Identify which cell holds the provided text, then report its (X, Y) central coordinate. 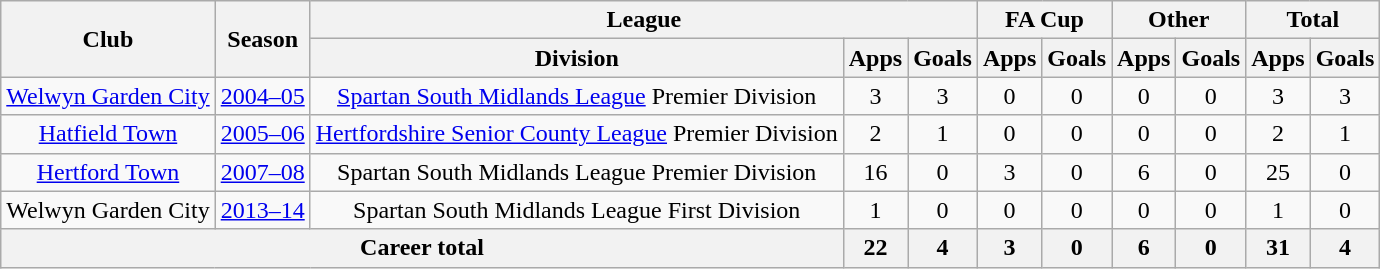
Hertford Town (108, 172)
31 (1278, 248)
Hertfordshire Senior County League Premier Division (576, 134)
FA Cup (1044, 20)
Season (262, 39)
25 (1278, 172)
Club (108, 39)
Career total (422, 248)
Hatfield Town (108, 134)
Other (1179, 20)
Division (576, 58)
22 (875, 248)
Spartan South Midlands League First Division (576, 210)
2013–14 (262, 210)
16 (875, 172)
2004–05 (262, 96)
2005–06 (262, 134)
2007–08 (262, 172)
Total (1313, 20)
League (644, 20)
